Extract the [X, Y] coordinate from the center of the cell holding the provided text.  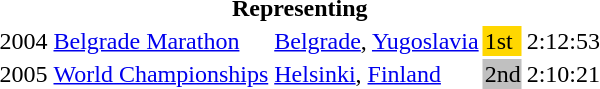
Helsinki, Finland [376, 74]
1st [502, 41]
Belgrade, Yugoslavia [376, 41]
2nd [502, 74]
Belgrade Marathon [161, 41]
World Championships [161, 74]
